Locate the cell with the specified text and output its (X, Y) center coordinate. 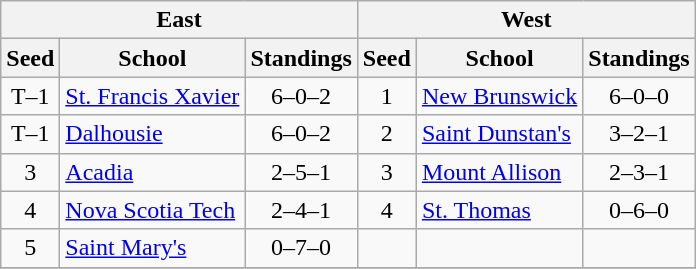
St. Thomas (499, 210)
1 (386, 96)
New Brunswick (499, 96)
2–3–1 (639, 172)
2–4–1 (301, 210)
East (180, 20)
Mount Allison (499, 172)
Dalhousie (152, 134)
St. Francis Xavier (152, 96)
3–2–1 (639, 134)
2 (386, 134)
Saint Dunstan's (499, 134)
0–7–0 (301, 248)
Nova Scotia Tech (152, 210)
Acadia (152, 172)
West (526, 20)
0–6–0 (639, 210)
2–5–1 (301, 172)
Saint Mary's (152, 248)
6–0–0 (639, 96)
5 (30, 248)
